Capture the cell that displays the provided text and extract its (x, y) central coordinate. 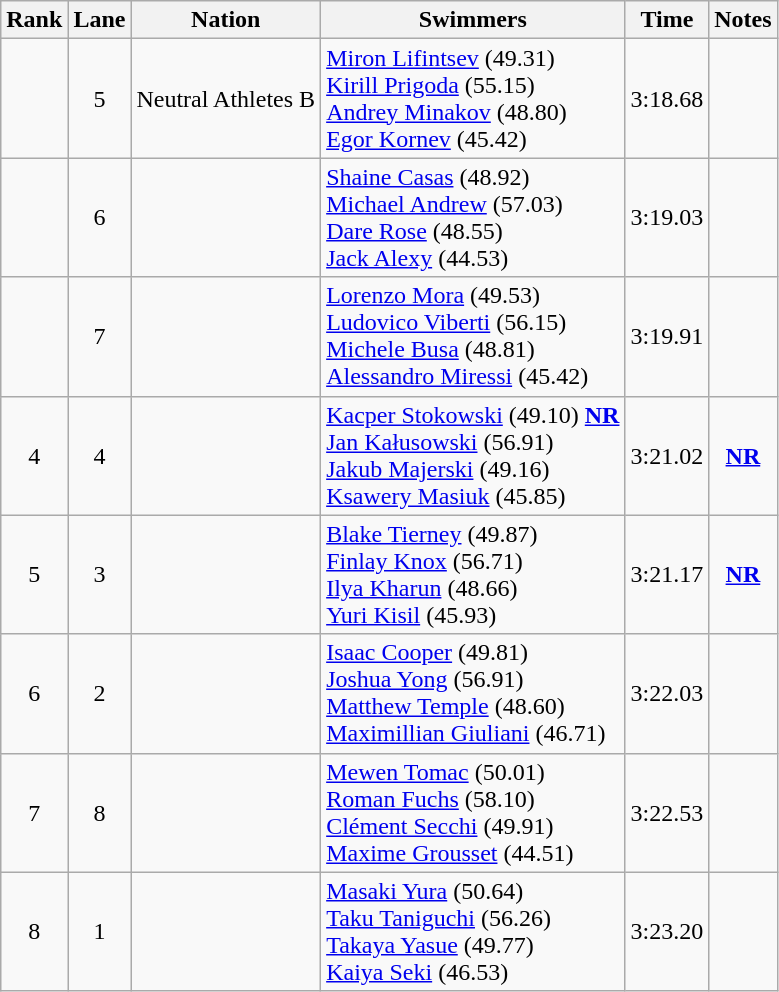
3:19.91 (667, 336)
3:21.02 (667, 456)
3:23.20 (667, 932)
Miron Lifintsev (49.31)Kirill Prigoda (55.15)Andrey Minakov (48.80)Egor Kornev (45.42) (473, 98)
2 (100, 694)
Lorenzo Mora (49.53)Ludovico Viberti (56.15)Michele Busa (48.81)Alessandro Miressi (45.42) (473, 336)
Isaac Cooper (49.81)Joshua Yong (56.91)Matthew Temple (48.60)Maximillian Giuliani (46.71) (473, 694)
Notes (743, 20)
1 (100, 932)
Lane (100, 20)
3:19.03 (667, 218)
3 (100, 574)
Blake Tierney (49.87)Finlay Knox (56.71)Ilya Kharun (48.66)Yuri Kisil (45.93) (473, 574)
Swimmers (473, 20)
3:21.17 (667, 574)
Kacper Stokowski (49.10) NRJan Kałusowski (56.91)Jakub Majerski (49.16)Ksawery Masiuk (45.85) (473, 456)
3:22.03 (667, 694)
3:18.68 (667, 98)
Masaki Yura (50.64)Taku Taniguchi (56.26)Takaya Yasue (49.77)Kaiya Seki (46.53) (473, 932)
Time (667, 20)
Rank (34, 20)
Mewen Tomac (50.01)Roman Fuchs (58.10)Clément Secchi (49.91)Maxime Grousset (44.51) (473, 812)
Nation (226, 20)
3:22.53 (667, 812)
Neutral Athletes B (226, 98)
Shaine Casas (48.92)Michael Andrew (57.03)Dare Rose (48.55)Jack Alexy (44.53) (473, 218)
